Pinpoint the cell where the given text exists, returning its (X, Y) midpoint coordinate. 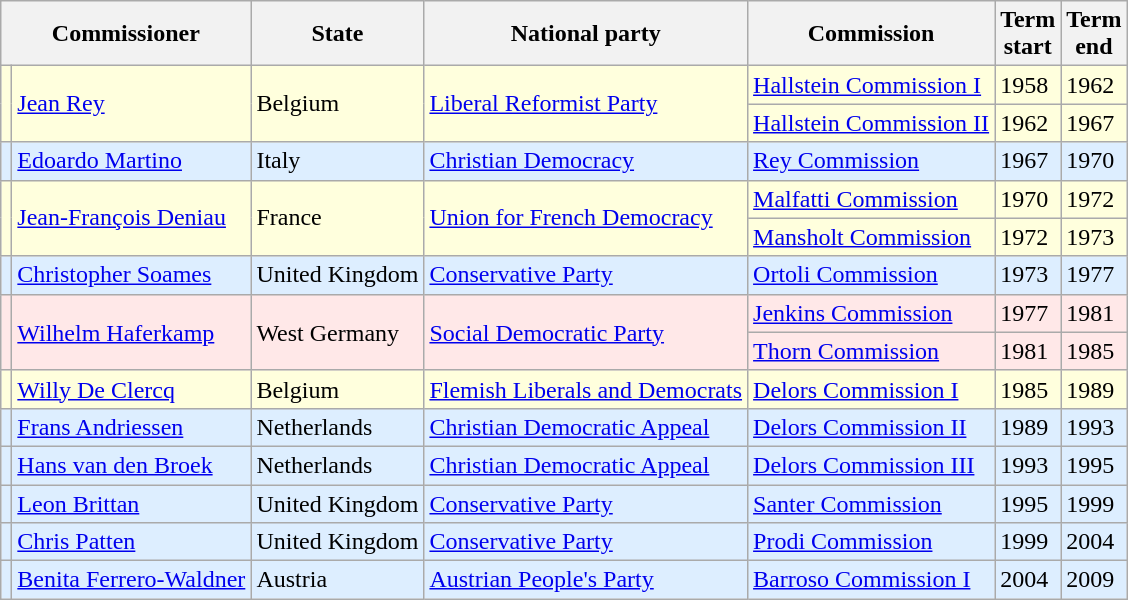
Hallstein Commission I (872, 85)
France (338, 218)
National party (586, 34)
Hallstein Commission II (872, 123)
Rey Commission (872, 161)
Delors Commission I (872, 389)
Edoardo Martino (132, 161)
Prodi Commission (872, 542)
Liberal Reformist Party (586, 104)
Thorn Commission (872, 351)
Malfatti Commission (872, 199)
Christopher Soames (132, 275)
Termstart (1028, 34)
Termend (1094, 34)
West Germany (338, 332)
Christian Democracy (586, 161)
Hans van den Broek (132, 465)
1958 (1028, 85)
Jean-François Deniau (132, 218)
Commission (872, 34)
Union for French Democracy (586, 218)
Italy (338, 161)
Austria (338, 580)
Jenkins Commission (872, 313)
2009 (1094, 580)
Willy De Clercq (132, 389)
Benita Ferrero-Waldner (132, 580)
Commissioner (126, 34)
Wilhelm Haferkamp (132, 332)
Chris Patten (132, 542)
Mansholt Commission (872, 237)
Delors Commission III (872, 465)
Delors Commission II (872, 427)
Social Democratic Party (586, 332)
Barroso Commission I (872, 580)
Ortoli Commission (872, 275)
Leon Brittan (132, 503)
Austrian People's Party (586, 580)
State (338, 34)
Flemish Liberals and Democrats (586, 389)
Santer Commission (872, 503)
Jean Rey (132, 104)
Frans Andriessen (132, 427)
